From the cell containing the given text, extract its center point as (X, Y) coordinate. 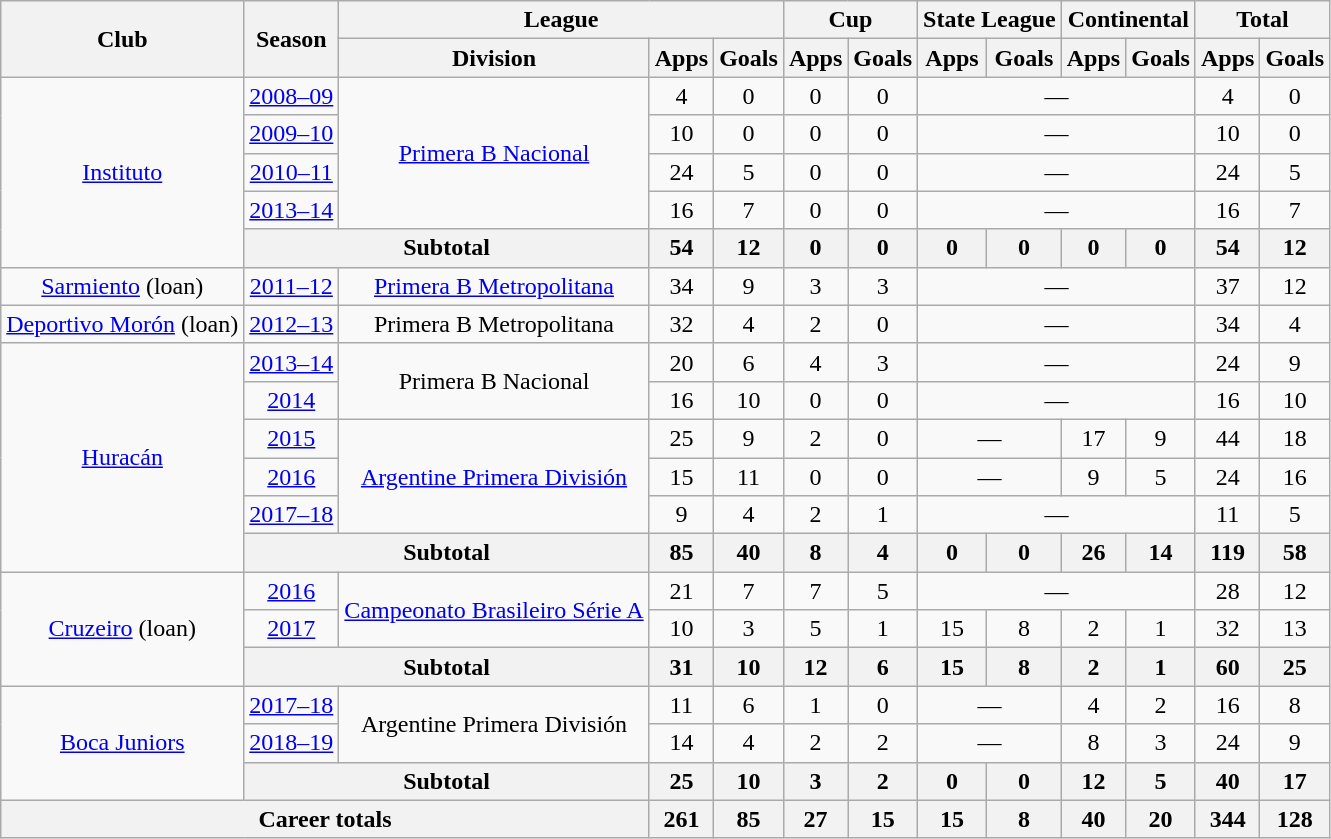
37 (1227, 286)
Career totals (325, 819)
2009–10 (292, 134)
13 (1295, 629)
44 (1227, 438)
344 (1227, 819)
2018–19 (292, 743)
Cup (850, 20)
Total (1262, 20)
Deportivo Morón (loan) (122, 324)
27 (815, 819)
Sarmiento (loan) (122, 286)
Club (122, 39)
261 (681, 819)
2014 (292, 400)
21 (681, 591)
Huracán (122, 457)
2015 (292, 438)
60 (1227, 667)
26 (1093, 553)
Division (494, 58)
2010–11 (292, 172)
2017 (292, 629)
Campeonato Brasileiro Série A (494, 610)
119 (1227, 553)
Boca Juniors (122, 743)
18 (1295, 438)
2012–13 (292, 324)
2008–09 (292, 96)
League (562, 20)
Instituto (122, 172)
128 (1295, 819)
Season (292, 39)
2011–12 (292, 286)
31 (681, 667)
58 (1295, 553)
Cruzeiro (loan) (122, 629)
State League (990, 20)
28 (1227, 591)
Continental (1128, 20)
